Return the [x, y] coordinate for the center point of the cell that contains the specified text.  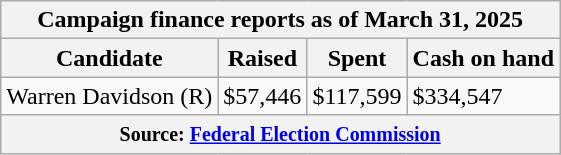
Raised [262, 58]
$117,599 [357, 96]
Cash on hand [483, 58]
$334,547 [483, 96]
Campaign finance reports as of March 31, 2025 [280, 20]
Warren Davidson (R) [110, 96]
Spent [357, 58]
Candidate [110, 58]
$57,446 [262, 96]
Source: Federal Election Commission [280, 134]
